Search for the cell housing the specified text and yield its (X, Y) center coordinate. 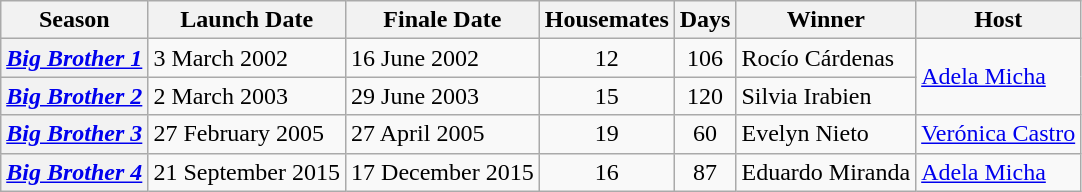
27 February 2005 (247, 134)
120 (705, 96)
3 March 2002 (247, 58)
Launch Date (247, 20)
Big Brother 2 (74, 96)
21 September 2015 (247, 172)
Evelyn Nieto (826, 134)
106 (705, 58)
60 (705, 134)
27 April 2005 (443, 134)
Big Brother 3 (74, 134)
19 (606, 134)
Big Brother 1 (74, 58)
Eduardo Miranda (826, 172)
Silvia Irabien (826, 96)
Winner (826, 20)
17 December 2015 (443, 172)
Rocío Cárdenas (826, 58)
Host (998, 20)
15 (606, 96)
Big Brother 4 (74, 172)
Verónica Castro (998, 134)
Season (74, 20)
29 June 2003 (443, 96)
Days (705, 20)
16 June 2002 (443, 58)
2 March 2003 (247, 96)
16 (606, 172)
87 (705, 172)
Finale Date (443, 20)
Housemates (606, 20)
12 (606, 58)
